Detect which cell encompasses the target text, then output its (x, y) center coordinate. 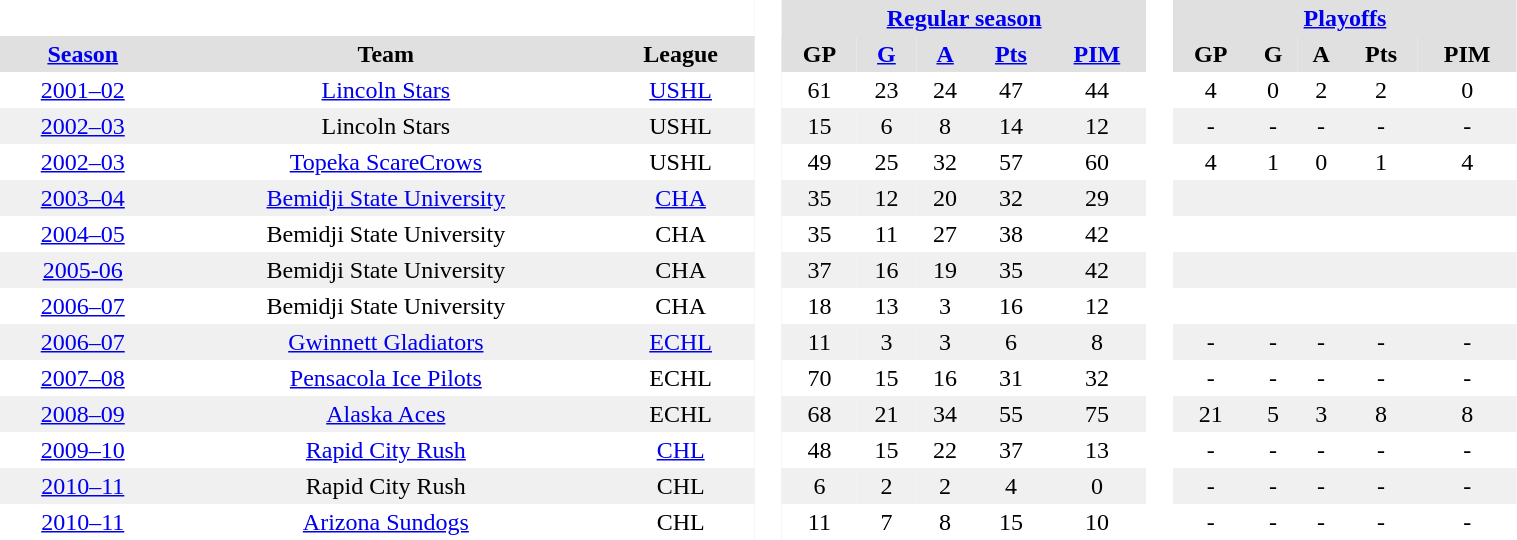
Arizona Sundogs (386, 522)
29 (1096, 198)
20 (946, 198)
22 (946, 450)
27 (946, 234)
18 (820, 306)
2008–09 (82, 414)
49 (820, 162)
75 (1096, 414)
Gwinnett Gladiators (386, 342)
70 (820, 378)
34 (946, 414)
5 (1272, 414)
2005-06 (82, 270)
Regular season (964, 18)
10 (1096, 522)
Pensacola Ice Pilots (386, 378)
24 (946, 90)
Team (386, 54)
Topeka ScareCrows (386, 162)
Playoffs (1345, 18)
2001–02 (82, 90)
League (680, 54)
2003–04 (82, 198)
2007–08 (82, 378)
57 (1010, 162)
68 (820, 414)
2004–05 (82, 234)
31 (1010, 378)
2009–10 (82, 450)
19 (946, 270)
14 (1010, 126)
48 (820, 450)
47 (1010, 90)
55 (1010, 414)
7 (886, 522)
Season (82, 54)
60 (1096, 162)
Alaska Aces (386, 414)
25 (886, 162)
23 (886, 90)
38 (1010, 234)
44 (1096, 90)
61 (820, 90)
